Provide the (x, y) coordinate of the cell's center where the given text is located.  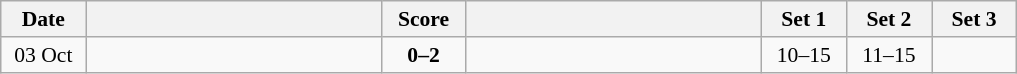
03 Oct (44, 55)
Set 3 (974, 19)
Date (44, 19)
0–2 (424, 55)
Set 1 (804, 19)
11–15 (888, 55)
Set 2 (888, 19)
Score (424, 19)
10–15 (804, 55)
